Return [x, y] of the center of cell containing provided text 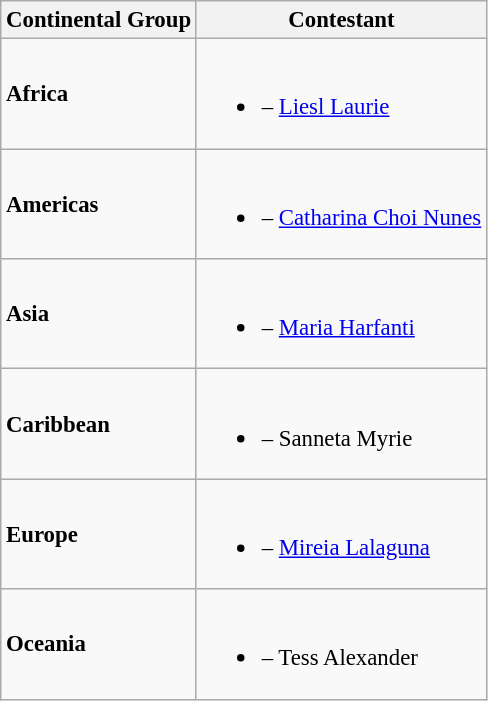
Americas [99, 204]
– Tess Alexander [341, 644]
– Maria Harfanti [341, 314]
Contestant [341, 20]
Europe [99, 534]
Caribbean [99, 424]
Oceania [99, 644]
Asia [99, 314]
– Sanneta Myrie [341, 424]
Continental Group [99, 20]
Africa [99, 94]
– Catharina Choi Nunes [341, 204]
– Mireia Lalaguna [341, 534]
– Liesl Laurie [341, 94]
